Detect which cell encompasses the target text, then output its (x, y) center coordinate. 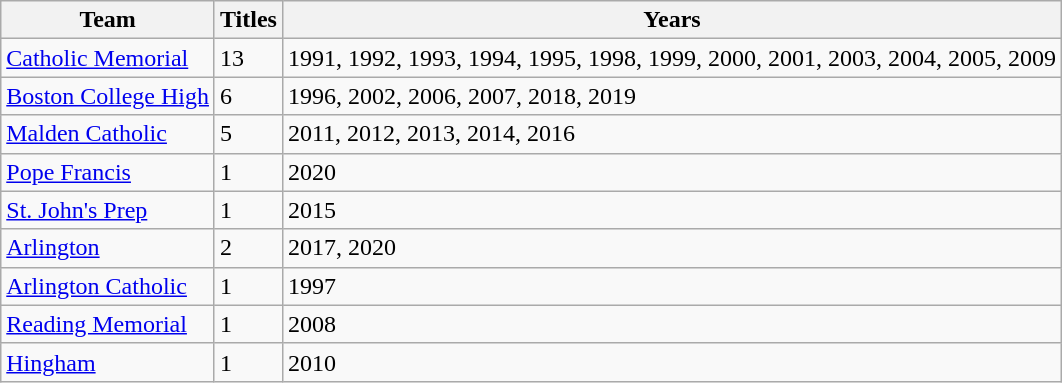
Pope Francis (108, 172)
1991, 1992, 1993, 1994, 1995, 1998, 1999, 2000, 2001, 2003, 2004, 2005, 2009 (672, 58)
Catholic Memorial (108, 58)
Boston College High (108, 96)
2008 (672, 324)
2020 (672, 172)
13 (248, 58)
2017, 2020 (672, 248)
Malden Catholic (108, 134)
St. John's Prep (108, 210)
Years (672, 20)
1997 (672, 286)
5 (248, 134)
Arlington (108, 248)
Reading Memorial (108, 324)
Arlington Catholic (108, 286)
1996, 2002, 2006, 2007, 2018, 2019 (672, 96)
2015 (672, 210)
Hingham (108, 362)
2 (248, 248)
Team (108, 20)
6 (248, 96)
2010 (672, 362)
Titles (248, 20)
2011, 2012, 2013, 2014, 2016 (672, 134)
